From the cell containing the given text, extract its center point as (X, Y) coordinate. 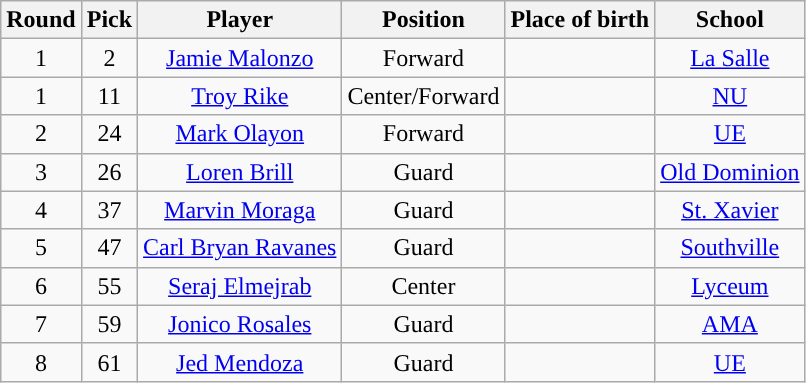
Jonico Rosales (240, 324)
61 (109, 362)
Player (240, 20)
Pick (109, 20)
Center/Forward (424, 96)
Seraj Elmejrab (240, 286)
La Salle (730, 58)
Round (41, 20)
Center (424, 286)
5 (41, 248)
47 (109, 248)
St. Xavier (730, 210)
Troy Rike (240, 96)
3 (41, 172)
Mark Olayon (240, 134)
6 (41, 286)
Old Dominion (730, 172)
4 (41, 210)
59 (109, 324)
Marvin Moraga (240, 210)
24 (109, 134)
Position (424, 20)
7 (41, 324)
NU (730, 96)
37 (109, 210)
Jamie Malonzo (240, 58)
11 (109, 96)
Southville (730, 248)
Jed Mendoza (240, 362)
Place of birth (580, 20)
AMA (730, 324)
26 (109, 172)
8 (41, 362)
Lyceum (730, 286)
Loren Brill (240, 172)
55 (109, 286)
School (730, 20)
Carl Bryan Ravanes (240, 248)
